Detect which cell encompasses the target text, then output its [x, y] center coordinate. 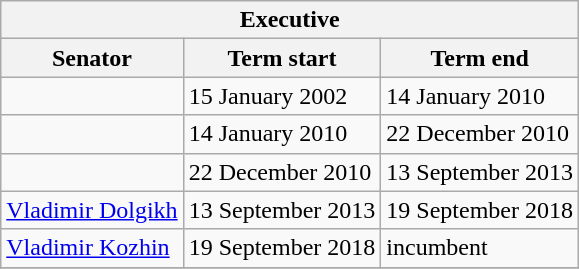
Term end [480, 58]
15 January 2002 [282, 96]
Executive [290, 20]
Vladimir Kozhin [92, 248]
incumbent [480, 248]
Senator [92, 58]
Vladimir Dolgikh [92, 210]
Term start [282, 58]
